Find where the given text appears and provide that cell's center as (X, Y) coordinate. 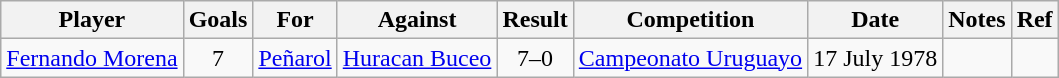
Competition (690, 20)
For (295, 20)
Fernando Morena (92, 58)
Date (876, 20)
Huracan Buceo (417, 58)
7–0 (535, 58)
Goals (218, 20)
Player (92, 20)
Peñarol (295, 58)
17 July 1978 (876, 58)
Notes (977, 20)
Against (417, 20)
Campeonato Uruguayo (690, 58)
Ref (1034, 20)
Result (535, 20)
7 (218, 58)
